Provide the [x, y] coordinate of the cell's center where the given text is located.  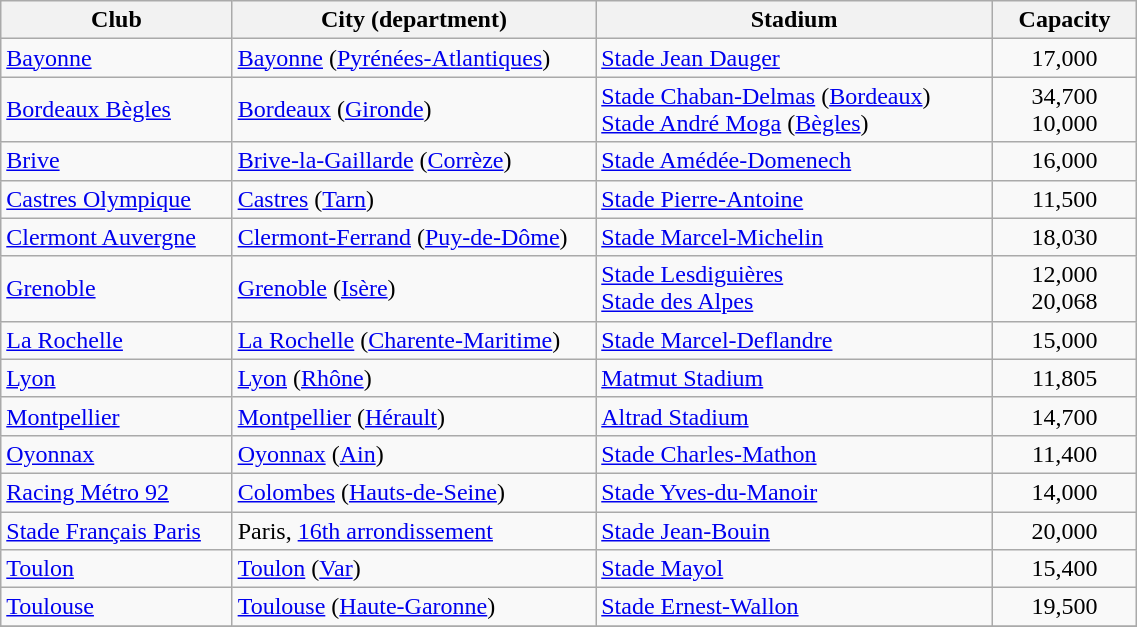
17,000 [1064, 58]
Bordeaux Bègles [116, 110]
Toulon [116, 569]
Clermont-Ferrand (Puy-de-Dôme) [414, 237]
Stade Marcel-Michelin [794, 237]
Lyon (Rhône) [414, 378]
Grenoble (Isère) [414, 288]
Stade Marcel-Deflandre [794, 340]
Stade Chaban-Delmas (Bordeaux)Stade André Moga (Bègles) [794, 110]
12,00020,068 [1064, 288]
Stade Mayol [794, 569]
Toulouse (Haute-Garonne) [414, 607]
Stade Charles-Mathon [794, 454]
La Rochelle (Charente-Maritime) [414, 340]
Brive-la-Gaillarde (Corrèze) [414, 161]
Oyonnax [116, 454]
Matmut Stadium [794, 378]
Bayonne [116, 58]
Lyon [116, 378]
34,700 10,000 [1064, 110]
Castres Olympique [116, 199]
Stade Pierre-Antoine [794, 199]
14,700 [1064, 416]
Grenoble [116, 288]
Stade Français Paris [116, 531]
Bayonne (Pyrénées-Atlantiques) [414, 58]
La Rochelle [116, 340]
16,000 [1064, 161]
Toulon (Var) [414, 569]
Altrad Stadium [794, 416]
City (department) [414, 20]
11,400 [1064, 454]
Stade Ernest-Wallon [794, 607]
Stade LesdiguièresStade des Alpes [794, 288]
Racing Métro 92 [116, 492]
11,500 [1064, 199]
Stade Jean Dauger [794, 58]
Club [116, 20]
18,030 [1064, 237]
Stadium [794, 20]
Brive [116, 161]
Clermont Auvergne [116, 237]
Stade Jean-Bouin [794, 531]
Oyonnax (Ain) [414, 454]
Montpellier [116, 416]
15,000 [1064, 340]
Montpellier (Hérault) [414, 416]
15,400 [1064, 569]
Stade Amédée-Domenech [794, 161]
Bordeaux (Gironde) [414, 110]
20,000 [1064, 531]
Paris, 16th arrondissement [414, 531]
Castres (Tarn) [414, 199]
19,500 [1064, 607]
Capacity [1064, 20]
Stade Yves-du-Manoir [794, 492]
14,000 [1064, 492]
Colombes (Hauts-de-Seine) [414, 492]
11,805 [1064, 378]
Toulouse [116, 607]
